Find where the given text appears and provide that cell's center as (x, y) coordinate. 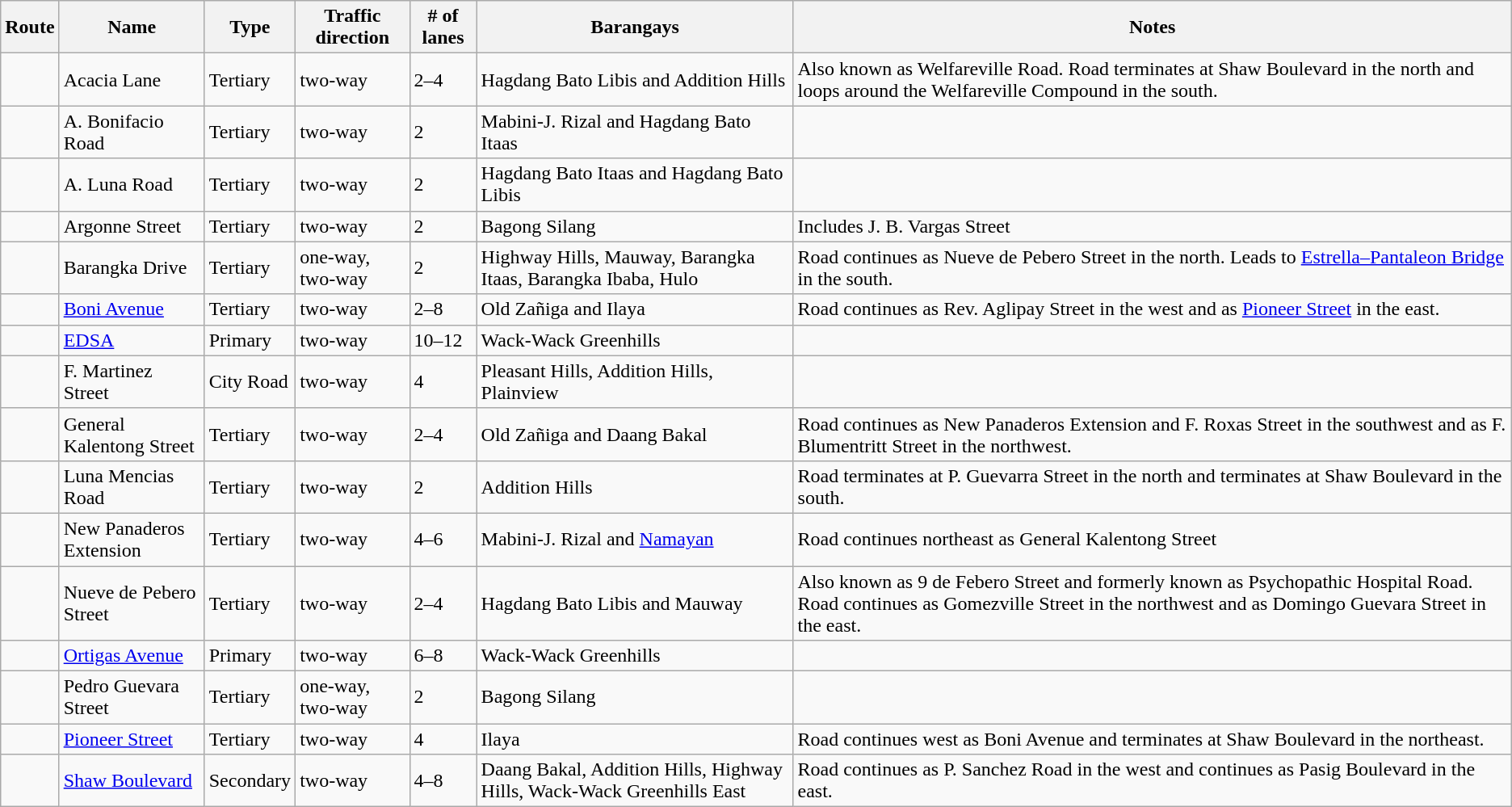
4–8 (443, 780)
Hagdang Bato Libis and Mauway (635, 603)
6–8 (443, 656)
Daang Bakal, Addition Hills, Highway Hills, Wack-Wack Greenhills East (635, 780)
Road continues as P. Sanchez Road in the west and continues as Pasig Boulevard in the east. (1152, 780)
A. Luna Road (132, 184)
Hagdang Bato Libis and Addition Hills (635, 79)
Mabini-J. Rizal and Hagdang Bato Itaas (635, 132)
2–8 (443, 309)
Includes J. B. Vargas Street (1152, 226)
General Kalentong Street (132, 435)
Road continues west as Boni Avenue and terminates at Shaw Boulevard in the northeast. (1152, 739)
Traffic direction (352, 27)
New Panaderos Extension (132, 540)
Road terminates at P. Guevarra Street in the north and terminates at Shaw Boulevard in the south. (1152, 486)
Addition Hills (635, 486)
Mabini-J. Rizal and Namayan (635, 540)
10–12 (443, 340)
Barangays (635, 27)
Road continues northeast as General Kalentong Street (1152, 540)
Secondary (250, 780)
Route (30, 27)
Argonne Street (132, 226)
F. Martinez Street (132, 381)
Old Zañiga and Daang Bakal (635, 435)
# of lanes (443, 27)
Boni Avenue (132, 309)
Name (132, 27)
4–6 (443, 540)
Also known as Welfareville Road. Road terminates at Shaw Boulevard in the north and loops around the Welfareville Compound in the south. (1152, 79)
Notes (1152, 27)
Type (250, 27)
EDSA (132, 340)
A. Bonifacio Road (132, 132)
Luna Mencias Road (132, 486)
Hagdang Bato Itaas and Hagdang Bato Libis (635, 184)
Ortigas Avenue (132, 656)
Highway Hills, Mauway, Barangka Itaas, Barangka Ibaba, Hulo (635, 268)
Road continues as Rev. Aglipay Street in the west and as Pioneer Street in the east. (1152, 309)
Pleasant Hills, Addition Hills, Plainview (635, 381)
Road continues as Nueve de Pebero Street in the north. Leads to Estrella–Pantaleon Bridge in the south. (1152, 268)
Pedro Guevara Street (132, 698)
Road continues as New Panaderos Extension and F. Roxas Street in the southwest and as F. Blumentritt Street in the northwest. (1152, 435)
Barangka Drive (132, 268)
Shaw Boulevard (132, 780)
Old Zañiga and Ilaya (635, 309)
City Road (250, 381)
Ilaya (635, 739)
Nueve de Pebero Street (132, 603)
Pioneer Street (132, 739)
Acacia Lane (132, 79)
